Find where the given text appears and provide that cell's center as [x, y] coordinate. 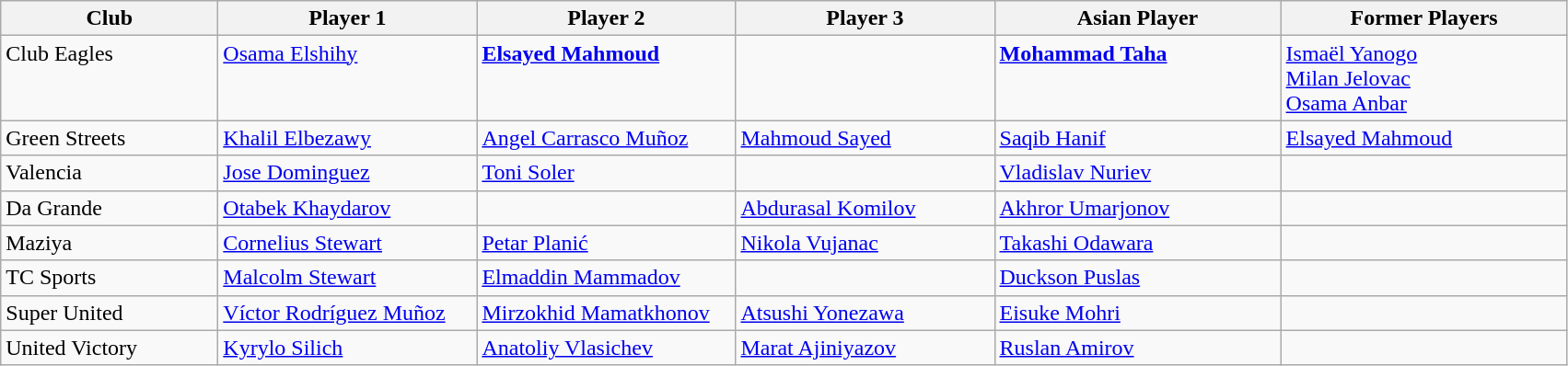
Atsushi Yonezawa [865, 313]
Akhror Umarjonov [1138, 208]
Player 2 [606, 18]
Valencia [110, 173]
Takashi Odawara [1138, 243]
Maziya [110, 243]
Mohammad Taha [1138, 78]
Mahmoud Sayed [865, 138]
Saqib Hanif [1138, 138]
Player 1 [348, 18]
Former Players [1423, 18]
Osama Elshihy [348, 78]
Club Eagles [110, 78]
Elmaddin Mammadov [606, 278]
Club [110, 18]
Malcolm Stewart [348, 278]
Marat Ajiniyazov [865, 348]
Abdurasal Komilov [865, 208]
Petar Planić [606, 243]
Asian Player [1138, 18]
Cornelius Stewart [348, 243]
TC Sports [110, 278]
Kyrylo Silich [348, 348]
Anatoliy Vlasichev [606, 348]
Da Grande [110, 208]
Ruslan Amirov [1138, 348]
Mirzokhid Mamatkhonov [606, 313]
Jose Dominguez [348, 173]
United Victory [110, 348]
Vladislav Nuriev [1138, 173]
Eisuke Mohri [1138, 313]
Ismaël Yanogo Milan Jelovac Osama Anbar [1423, 78]
Víctor Rodríguez Muñoz [348, 313]
Nikola Vujanac [865, 243]
Player 3 [865, 18]
Green Streets [110, 138]
Angel Carrasco Muñoz [606, 138]
Toni Soler [606, 173]
Otabek Khaydarov [348, 208]
Duckson Puslas [1138, 278]
Khalil Elbezawy [348, 138]
Super United [110, 313]
